From the cell containing the given text, extract its center point as [x, y] coordinate. 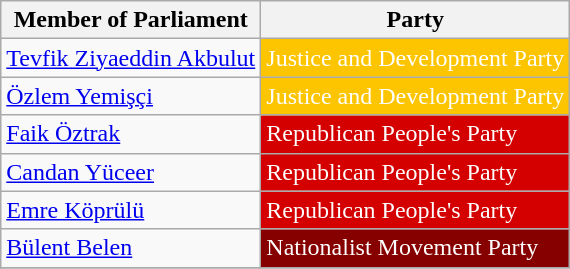
Member of Parliament [131, 20]
Bülent Belen [131, 248]
Emre Köprülü [131, 210]
Faik Öztrak [131, 134]
Party [416, 20]
Nationalist Movement Party [416, 248]
Candan Yüceer [131, 172]
Özlem Yemişçi [131, 96]
Tevfik Ziyaeddin Akbulut [131, 58]
